Scan for the cell matching the given text and deliver its [X, Y] coordinate at center. 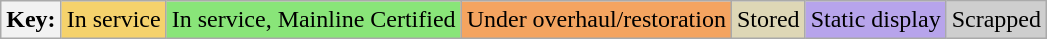
Scrapped [996, 20]
Stored [768, 20]
In service, Mainline Certified [314, 20]
In service [114, 20]
Key: [31, 20]
Under overhaul/restoration [596, 20]
Static display [876, 20]
